Search for the cell housing the specified text and yield its [x, y] center coordinate. 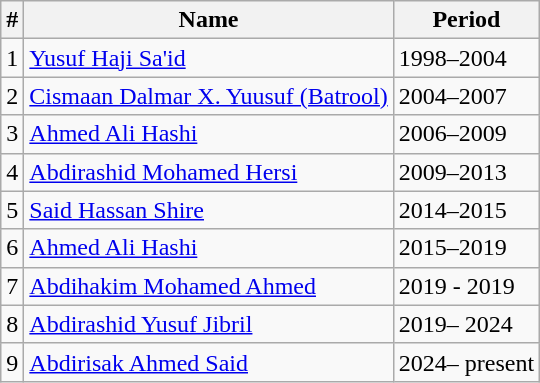
Cismaan Dalmar X. Yuusuf (Batrool) [208, 96]
Period [466, 20]
3 [12, 134]
# [12, 20]
2009–2013 [466, 172]
6 [12, 248]
2004–2007 [466, 96]
4 [12, 172]
2014–2015 [466, 210]
Said Hassan Shire [208, 210]
9 [12, 362]
Abdirashid Mohamed Hersi [208, 172]
Name [208, 20]
2019– 2024 [466, 324]
8 [12, 324]
2019 - 2019 [466, 286]
Abdihakim Mohamed Ahmed [208, 286]
2024– present [466, 362]
1 [12, 58]
2 [12, 96]
Yusuf Haji Sa'id [208, 58]
2015–2019 [466, 248]
5 [12, 210]
Abdirashid Yusuf Jibril [208, 324]
7 [12, 286]
2006–2009 [466, 134]
1998–2004 [466, 58]
Abdirisak Ahmed Said [208, 362]
